Extract the [x, y] coordinate from the center of the cell holding the provided text.  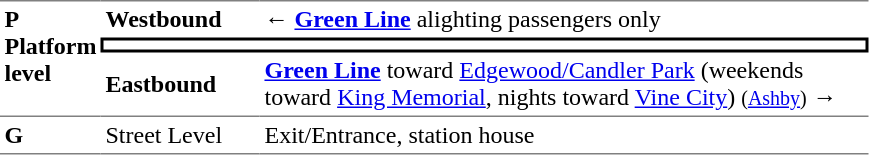
Street Level [180, 136]
Exit/Entrance, station house [564, 136]
G [50, 136]
Green Line toward Edgewood/Candler Park (weekends toward King Memorial, nights toward Vine City) (Ashby) → [564, 84]
← Green Line alighting passengers only [564, 19]
Eastbound [180, 84]
Westbound [180, 19]
PPlatform level [50, 58]
